Return the (X, Y) coordinate for the center point of the cell that contains the specified text.  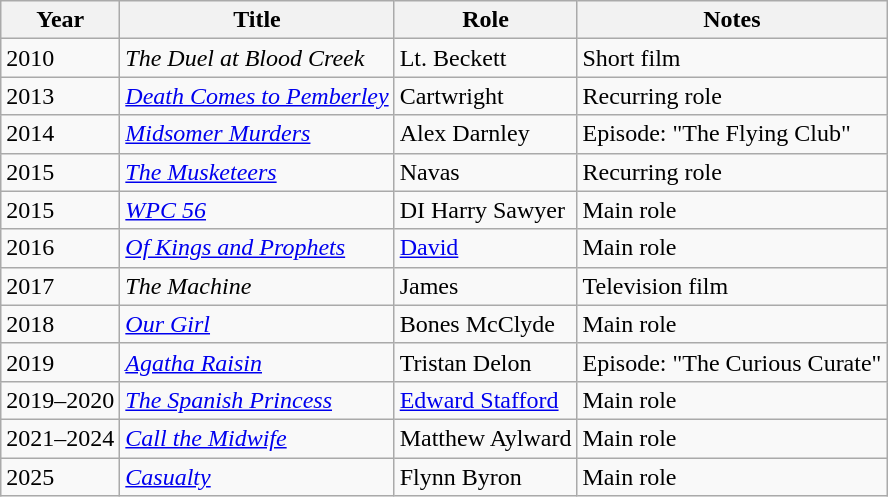
2019–2020 (60, 400)
2019 (60, 362)
Death Comes to Pemberley (257, 96)
2014 (60, 134)
The Machine (257, 286)
Alex Darnley (486, 134)
2010 (60, 58)
DI Harry Sawyer (486, 210)
The Spanish Princess (257, 400)
Edward Stafford (486, 400)
Flynn Byron (486, 477)
Bones McClyde (486, 324)
2025 (60, 477)
Midsomer Murders (257, 134)
David (486, 248)
Agatha Raisin (257, 362)
Casualty (257, 477)
Tristan Delon (486, 362)
Navas (486, 172)
2013 (60, 96)
Matthew Aylward (486, 438)
Our Girl (257, 324)
James (486, 286)
2021–2024 (60, 438)
Television film (732, 286)
Cartwright (486, 96)
The Duel at Blood Creek (257, 58)
Title (257, 20)
2016 (60, 248)
Role (486, 20)
Year (60, 20)
Call the Midwife (257, 438)
Episode: "The Curious Curate" (732, 362)
Short film (732, 58)
Of Kings and Prophets (257, 248)
Episode: "The Flying Club" (732, 134)
Notes (732, 20)
The Musketeers (257, 172)
Lt. Beckett (486, 58)
WPC 56 (257, 210)
2017 (60, 286)
2018 (60, 324)
